Return (x, y) of the center of cell containing provided text 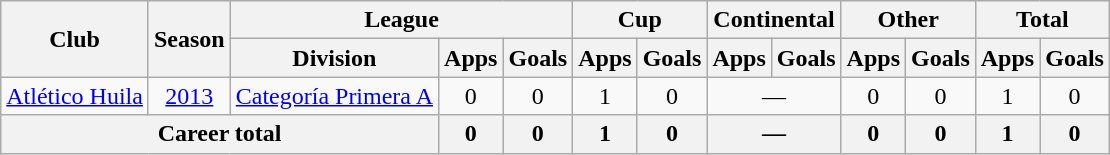
Career total (220, 134)
League (402, 20)
Season (189, 39)
Cup (640, 20)
Other (908, 20)
Categoría Primera A (334, 96)
Atlético Huila (75, 96)
Club (75, 39)
2013 (189, 96)
Total (1042, 20)
Continental (774, 20)
Division (334, 58)
